Search for the cell housing the specified text and yield its (X, Y) center coordinate. 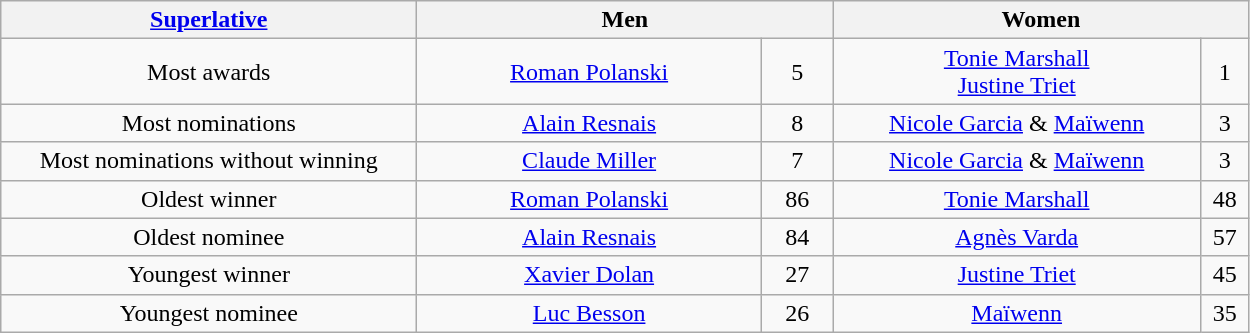
45 (1225, 275)
Luc Besson (590, 313)
Most nominations without winning (209, 161)
Youngest winner (209, 275)
84 (796, 237)
5 (796, 72)
Youngest nominee (209, 313)
Oldest winner (209, 199)
Most nominations (209, 123)
7 (796, 161)
8 (796, 123)
57 (1225, 237)
Oldest nominee (209, 237)
Tonie Marshall (1017, 199)
Claude Miller (590, 161)
Xavier Dolan (590, 275)
1 (1225, 72)
Agnès Varda (1017, 237)
48 (1225, 199)
Tonie Marshall Justine Triet (1017, 72)
Most awards (209, 72)
Maïwenn (1017, 313)
35 (1225, 313)
Superlative (209, 20)
27 (796, 275)
26 (796, 313)
Justine Triet (1017, 275)
86 (796, 199)
Women (1041, 20)
Men (625, 20)
